Provide the (X, Y) coordinate of the cell's center where the given text is located.  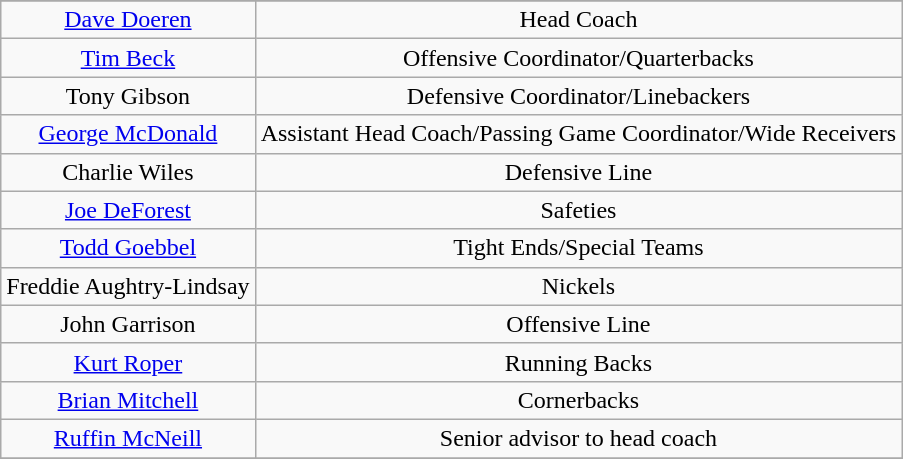
Tony Gibson (128, 96)
Joe DeForest (128, 210)
Dave Doeren (128, 20)
Running Backs (578, 362)
Senior advisor to head coach (578, 438)
Kurt Roper (128, 362)
Defensive Coordinator/Linebackers (578, 96)
John Garrison (128, 324)
Ruffin McNeill (128, 438)
Todd Goebbel (128, 248)
Freddie Aughtry-Lindsay (128, 286)
Assistant Head Coach/Passing Game Coordinator/Wide Receivers (578, 134)
Defensive Line (578, 172)
Brian Mitchell (128, 400)
Safeties (578, 210)
Cornerbacks (578, 400)
Nickels (578, 286)
Offensive Line (578, 324)
Offensive Coordinator/Quarterbacks (578, 58)
Head Coach (578, 20)
George McDonald (128, 134)
Tight Ends/Special Teams (578, 248)
Charlie Wiles (128, 172)
Tim Beck (128, 58)
